From the cell containing the given text, extract its center point as [x, y] coordinate. 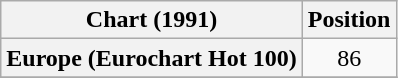
86 [349, 58]
Chart (1991) [152, 20]
Position [349, 20]
Europe (Eurochart Hot 100) [152, 58]
